Find where the given text appears and provide that cell's center as (x, y) coordinate. 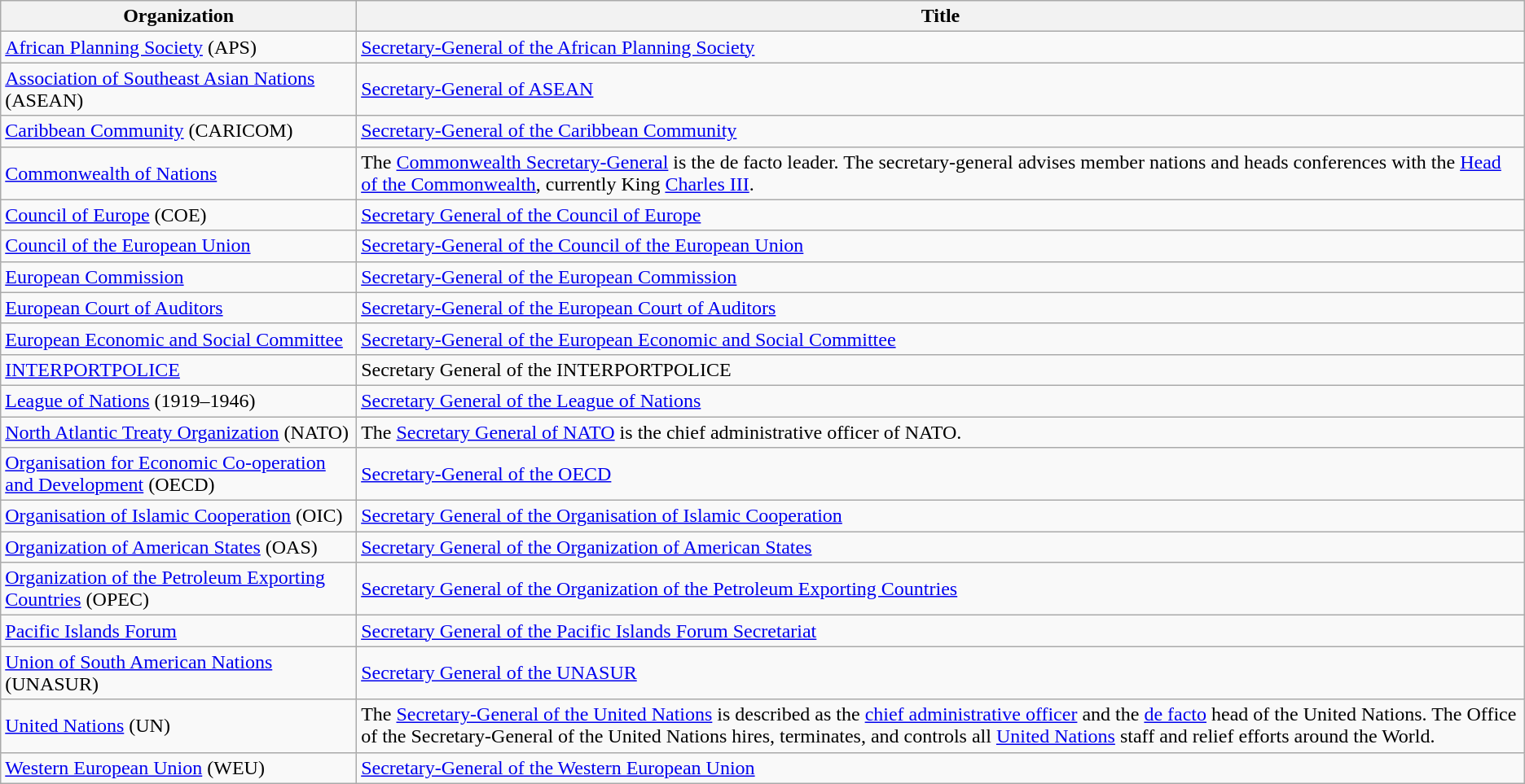
Secretary General of the INTERPORTPOLICE (941, 370)
Organisation of Islamic Cooperation (OIC) (179, 516)
Organization of American States (OAS) (179, 547)
Commonwealth of Nations (179, 173)
North Atlantic Treaty Organization (NATO) (179, 432)
Pacific Islands Forum (179, 631)
Caribbean Community (CARICOM) (179, 131)
European Court of Auditors (179, 308)
Secretary-General of the African Planning Society (941, 47)
Secretary-General of the Western European Union (941, 768)
Secretary General of the Organisation of Islamic Cooperation (941, 516)
European Commission (179, 277)
Association of Southeast Asian Nations (ASEAN) (179, 90)
Union of South American Nations (UNASUR) (179, 672)
Secretary-General of ASEAN (941, 90)
African Planning Society (APS) (179, 47)
Secretary-General of the Caribbean Community (941, 131)
Council of Europe (COE) (179, 215)
The Secretary General of NATO is the chief administrative officer of NATO. (941, 432)
Title (941, 16)
Secretary General of the UNASUR (941, 672)
Council of the European Union (179, 246)
League of Nations (1919–1946) (179, 401)
Western European Union (WEU) (179, 768)
European Economic and Social Committee (179, 339)
Secretary-General of the European Court of Auditors (941, 308)
Secretary-General of the Council of the European Union (941, 246)
Organisation for Economic Co-operation and Development (OECD) (179, 474)
Secretary General of the Council of Europe (941, 215)
Secretary-General of the OECD (941, 474)
Secretary General of the Organization of the Petroleum Exporting Countries (941, 589)
Organization (179, 16)
Organization of the Petroleum Exporting Countries (OPEC) (179, 589)
Secretary General of the Pacific Islands Forum Secretariat (941, 631)
Secretary General of the Organization of American States (941, 547)
INTERPORTPOLICE (179, 370)
Secretary-General of the European Economic and Social Committee (941, 339)
United Nations (UN) (179, 726)
Secretary General of the League of Nations (941, 401)
Secretary-General of the European Commission (941, 277)
